Return the (x, y) coordinate for the center point of the cell that contains the specified text.  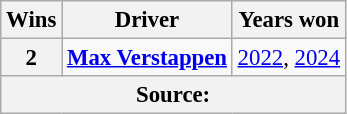
2022, 2024 (288, 58)
Max Verstappen (148, 58)
Source: (174, 95)
Wins (32, 20)
2 (32, 58)
Driver (148, 20)
Years won (288, 20)
